Extract the (X, Y) coordinate from the center of the cell holding the provided text.  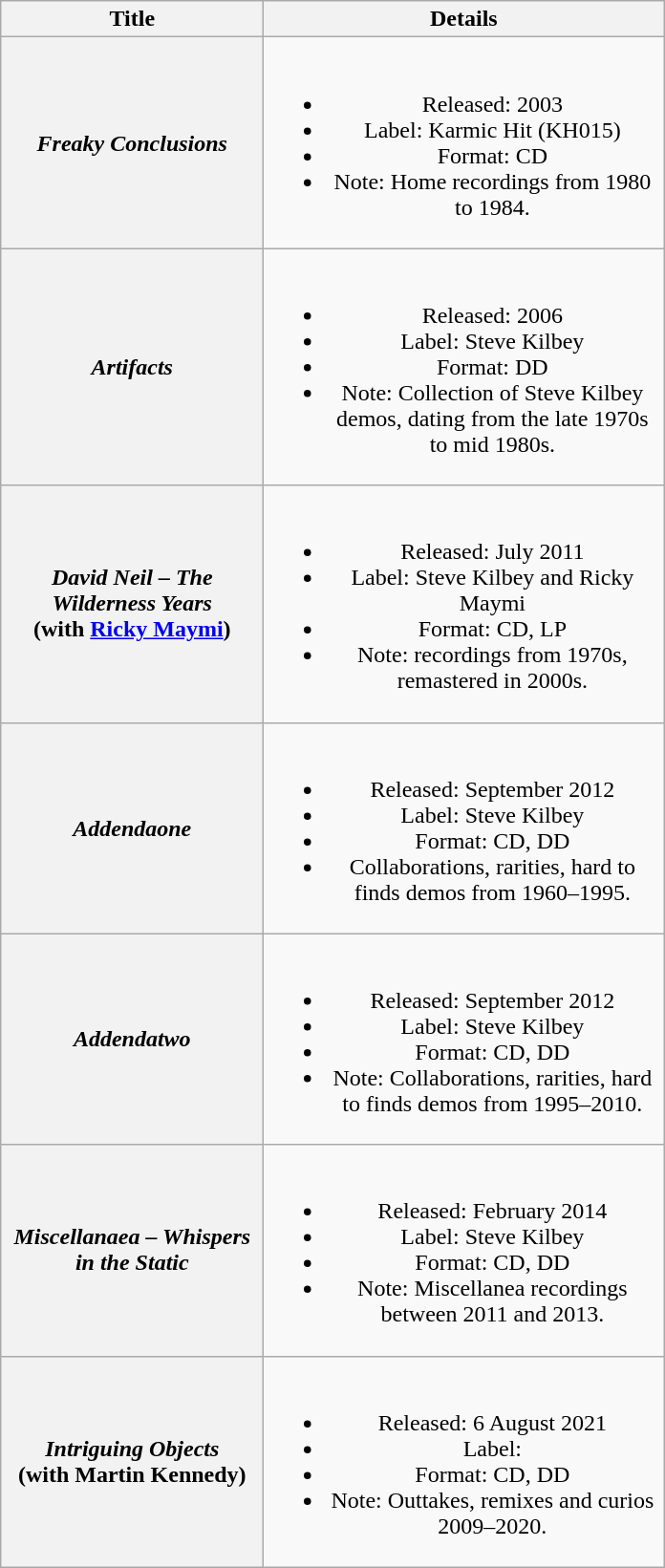
Released: 6 August 2021Label:Format: CD, DDNote: Outtakes, remixes and curios 2009–2020. (464, 1462)
Released: 2006Label: Steve KilbeyFormat: DDNote: Collection of Steve Kilbey demos, dating from the late 1970s to mid 1980s. (464, 367)
Miscellanaea – Whispers in the Static (132, 1250)
Released: September 2012Label: Steve KilbeyFormat: CD, DDNote: Collaborations, rarities, hard to finds demos from 1995–2010. (464, 1040)
Freaky Conclusions (132, 143)
Released: February 2014Label: Steve KilbeyFormat: CD, DDNote: Miscellanea recordings between 2011 and 2013. (464, 1250)
Released: September 2012Label: Steve KilbeyFormat: CD, DDCollaborations, rarities, hard to finds demos from 1960–1995. (464, 827)
Addendaone (132, 827)
Artifacts (132, 367)
Released: July 2011Label: Steve Kilbey and Ricky MaymiFormat: CD, LPNote: recordings from 1970s, remastered in 2000s. (464, 604)
Addendatwo (132, 1040)
Intriguing Objects (with Martin Kennedy) (132, 1462)
David Neil – The Wilderness Years (with Ricky Maymi) (132, 604)
Details (464, 19)
Title (132, 19)
Released: 2003Label: Karmic Hit (KH015)Format: CDNote: Home recordings from 1980 to 1984. (464, 143)
